For the text-containing cell, return its midpoint in [X, Y] coordinate format. 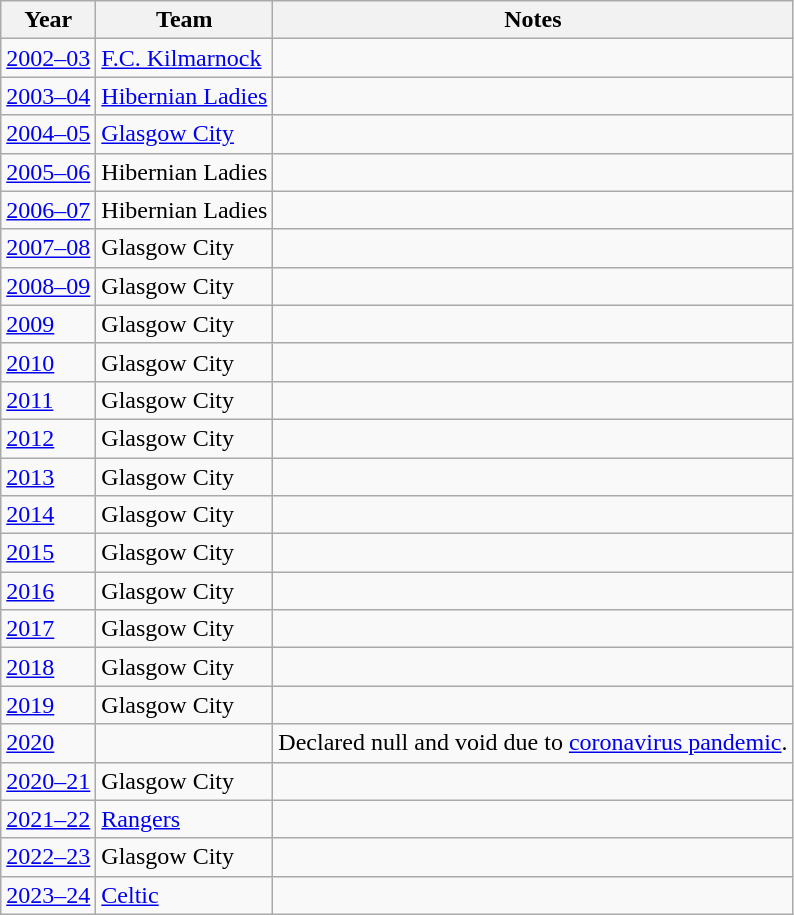
2010 [48, 362]
2021–22 [48, 819]
Celtic [184, 895]
2003–04 [48, 96]
2002–03 [48, 58]
2011 [48, 400]
2023–24 [48, 895]
2013 [48, 477]
2017 [48, 629]
F.C. Kilmarnock [184, 58]
2008–09 [48, 286]
Notes [533, 20]
2014 [48, 515]
2005–06 [48, 172]
2004–05 [48, 134]
2016 [48, 591]
2022–23 [48, 857]
2012 [48, 438]
2018 [48, 667]
Year [48, 20]
Declared null and void due to coronavirus pandemic. [533, 743]
2009 [48, 324]
2006–07 [48, 210]
2020–21 [48, 781]
2019 [48, 705]
2007–08 [48, 248]
2015 [48, 553]
Team [184, 20]
Rangers [184, 819]
2020 [48, 743]
